Find where the given text appears and provide that cell's center as (X, Y) coordinate. 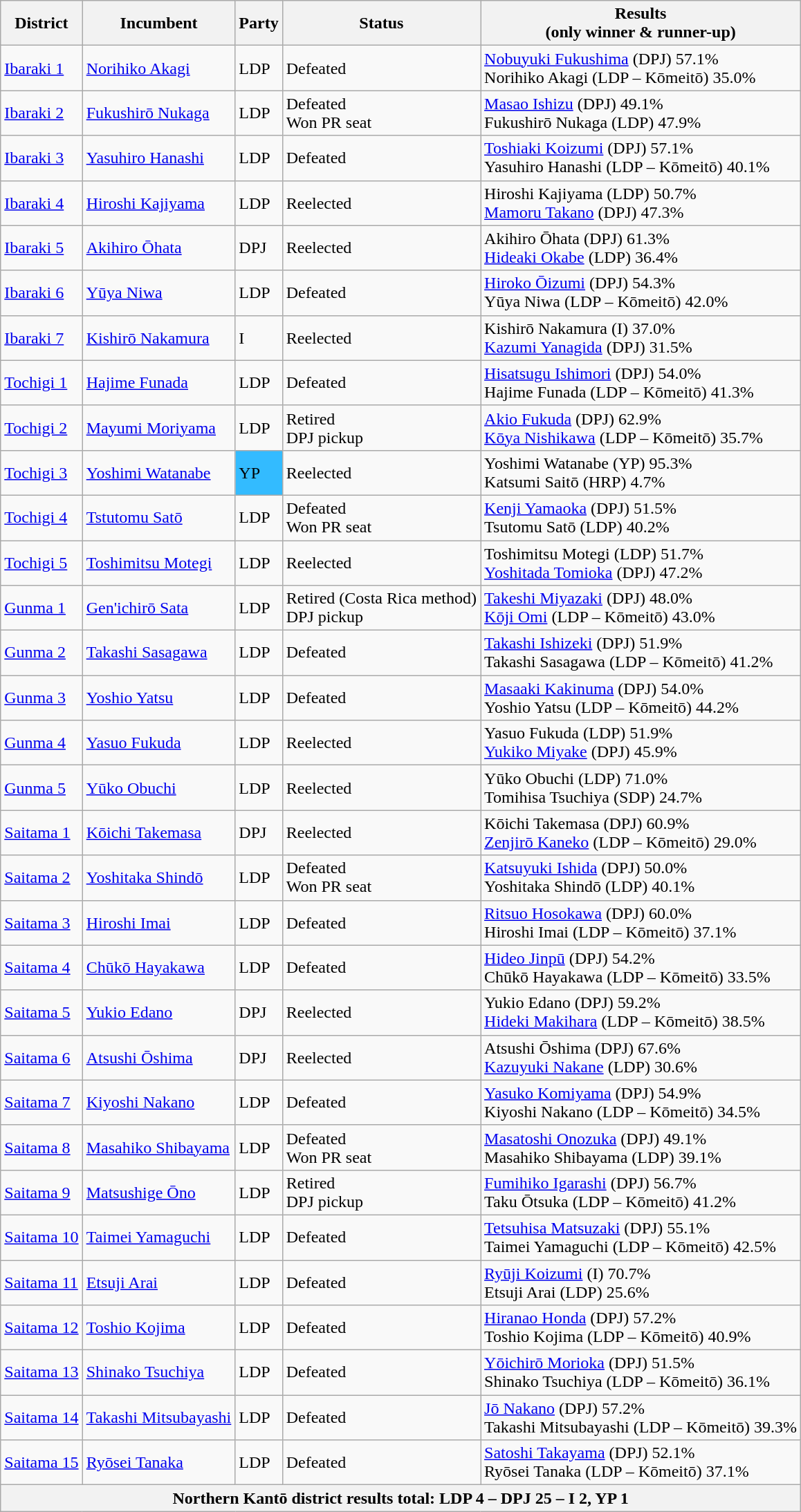
Yoshio Yatsu (159, 698)
Shinako Tsuchiya (159, 1373)
Hisatsugu Ishimori (DPJ) 54.0%Hajime Funada (LDP – Kōmeitō) 41.3% (641, 383)
Incumbent (159, 24)
Yūko Obuchi (LDP) 71.0%Tomihisa Tsuchiya (SDP) 24.7% (641, 788)
Ibaraki 4 (42, 203)
Kishirō Nakamura (I) 37.0%Kazumi Yanagida (DPJ) 31.5% (641, 337)
Takashi Sasagawa (159, 653)
Tstutomu Satō (159, 517)
Atsushi Ōshima (DPJ) 67.6%Kazuyuki Nakane (LDP) 30.6% (641, 1058)
Saitama 6 (42, 1058)
Hajime Funada (159, 383)
YP (259, 473)
District (42, 24)
Yūko Obuchi (159, 788)
Nobuyuki Fukushima (DPJ) 57.1%Norihiko Akagi (LDP – Kōmeitō) 35.0% (641, 68)
Tochigi 5 (42, 563)
Saitama 1 (42, 832)
Yōichirō Morioka (DPJ) 51.5%Shinako Tsuchiya (LDP – Kōmeitō) 36.1% (641, 1373)
Kenji Yamaoka (DPJ) 51.5%Tsutomu Satō (LDP) 40.2% (641, 517)
Hiroshi Kajiyama (159, 203)
Saitama 7 (42, 1102)
Masao Ishizu (DPJ) 49.1%Fukushirō Nukaga (LDP) 47.9% (641, 113)
Matsushige Ōno (159, 1192)
Kōichi Takemasa (159, 832)
Saitama 9 (42, 1192)
Gunma 2 (42, 653)
Masaaki Kakinuma (DPJ) 54.0%Yoshio Yatsu (LDP – Kōmeitō) 44.2% (641, 698)
Retired (Costa Rica method)DPJ pickup (381, 608)
Saitama 8 (42, 1148)
Yoshitaka Shindō (159, 878)
Ryūji Koizumi (I) 70.7%Etsuji Arai (LDP) 25.6% (641, 1282)
Takashi Ishizeki (DPJ) 51.9%Takashi Sasagawa (LDP – Kōmeitō) 41.2% (641, 653)
Party (259, 24)
Tetsuhisa Matsuzaki (DPJ) 55.1%Taimei Yamaguchi (LDP – Kōmeitō) 42.5% (641, 1238)
Saitama 10 (42, 1238)
Saitama 15 (42, 1463)
Saitama 12 (42, 1327)
Ibaraki 2 (42, 113)
Saitama 13 (42, 1373)
Ibaraki 5 (42, 248)
Status (381, 24)
Akihiro Ōhata (DPJ) 61.3%Hideaki Okabe (LDP) 36.4% (641, 248)
Yasuo Fukuda (LDP) 51.9%Yukiko Miyake (DPJ) 45.9% (641, 743)
Ibaraki 7 (42, 337)
Saitama 11 (42, 1282)
Saitama 3 (42, 922)
Saitama 14 (42, 1417)
Hideo Jinpū (DPJ) 54.2%Chūkō Hayakawa (LDP – Kōmeitō) 33.5% (641, 968)
Chūkō Hayakawa (159, 968)
Akihiro Ōhata (159, 248)
Akio Fukuda (DPJ) 62.9%Kōya Nishikawa (LDP – Kōmeitō) 35.7% (641, 427)
Saitama 5 (42, 1012)
Takeshi Miyazaki (DPJ) 48.0%Kōji Omi (LDP – Kōmeitō) 43.0% (641, 608)
Takashi Mitsubayashi (159, 1417)
Yasuhiro Hanashi (159, 158)
Yoshimi Watanabe (159, 473)
Kōichi Takemasa (DPJ) 60.9%Zenjirō Kaneko (LDP – Kōmeitō) 29.0% (641, 832)
I (259, 337)
Gunma 4 (42, 743)
Toshimitsu Motegi (LDP) 51.7%Yoshitada Tomioka (DPJ) 47.2% (641, 563)
Toshio Kojima (159, 1327)
Northern Kantō district results total: LDP 4 – DPJ 25 – I 2, YP 1 (401, 1498)
Toshimitsu Motegi (159, 563)
Gunma 1 (42, 608)
Hiranao Honda (DPJ) 57.2%Toshio Kojima (LDP – Kōmeitō) 40.9% (641, 1327)
Saitama 2 (42, 878)
Saitama 4 (42, 968)
Toshiaki Koizumi (DPJ) 57.1%Yasuhiro Hanashi (LDP – Kōmeitō) 40.1% (641, 158)
Results(only winner & runner-up) (641, 24)
Katsuyuki Ishida (DPJ) 50.0%Yoshitaka Shindō (LDP) 40.1% (641, 878)
Masahiko Shibayama (159, 1148)
Yukio Edano (DPJ) 59.2%Hideki Makihara (LDP – Kōmeitō) 38.5% (641, 1012)
Masatoshi Onozuka (DPJ) 49.1%Masahiko Shibayama (LDP) 39.1% (641, 1148)
Yasuko Komiyama (DPJ) 54.9%Kiyoshi Nakano (LDP – Kōmeitō) 34.5% (641, 1102)
Kiyoshi Nakano (159, 1102)
Ibaraki 6 (42, 293)
Kishirō Nakamura (159, 337)
Yasuo Fukuda (159, 743)
Tochigi 4 (42, 517)
Fukushirō Nukaga (159, 113)
Yūya Niwa (159, 293)
Taimei Yamaguchi (159, 1238)
Tochigi 1 (42, 383)
Mayumi Moriyama (159, 427)
Yoshimi Watanabe (YP) 95.3%Katsumi Saitō (HRP) 4.7% (641, 473)
Gen'ichirō Sata (159, 608)
Tochigi 3 (42, 473)
Ibaraki 1 (42, 68)
Ryōsei Tanaka (159, 1463)
Tochigi 2 (42, 427)
Norihiko Akagi (159, 68)
Fumihiko Igarashi (DPJ) 56.7%Taku Ōtsuka (LDP – Kōmeitō) 41.2% (641, 1192)
Jō Nakano (DPJ) 57.2%Takashi Mitsubayashi (LDP – Kōmeitō) 39.3% (641, 1417)
Gunma 3 (42, 698)
Ritsuo Hosokawa (DPJ) 60.0%Hiroshi Imai (LDP – Kōmeitō) 37.1% (641, 922)
Satoshi Takayama (DPJ) 52.1%Ryōsei Tanaka (LDP – Kōmeitō) 37.1% (641, 1463)
Ibaraki 3 (42, 158)
Yukio Edano (159, 1012)
Hiroko Ōizumi (DPJ) 54.3%Yūya Niwa (LDP – Kōmeitō) 42.0% (641, 293)
Etsuji Arai (159, 1282)
Atsushi Ōshima (159, 1058)
Hiroshi Kajiyama (LDP) 50.7%Mamoru Takano (DPJ) 47.3% (641, 203)
Hiroshi Imai (159, 922)
Gunma 5 (42, 788)
